Pinpoint the cell where the given text exists, returning its (X, Y) midpoint coordinate. 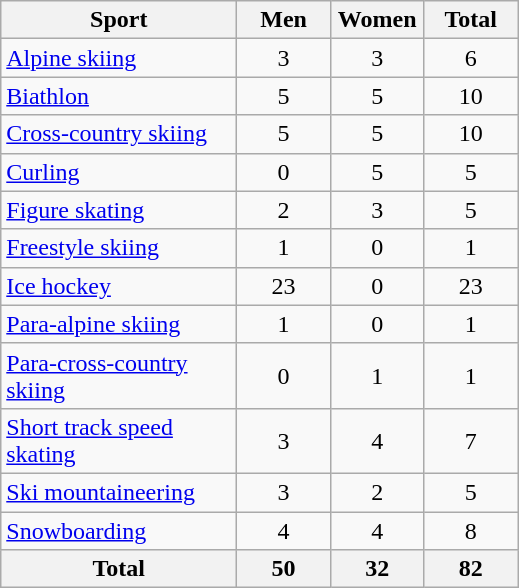
82 (471, 569)
32 (377, 569)
Cross-country skiing (119, 134)
Curling (119, 172)
Alpine skiing (119, 58)
Snowboarding (119, 531)
Short track speed skating (119, 440)
50 (284, 569)
Sport (119, 20)
Figure skating (119, 210)
Freestyle skiing (119, 248)
Para-cross-country skiing (119, 376)
8 (471, 531)
Women (377, 20)
6 (471, 58)
Biathlon (119, 96)
Men (284, 20)
Ice hockey (119, 286)
7 (471, 440)
Para-alpine skiing (119, 324)
Ski mountaineering (119, 492)
